Pinpoint the cell where the given text exists, returning its [x, y] midpoint coordinate. 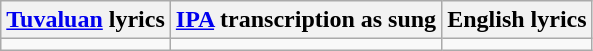
IPA transcription as sung [306, 20]
Tuvaluan lyrics [86, 20]
English lyrics [517, 20]
